Identify which cell holds the provided text, then report its [x, y] central coordinate. 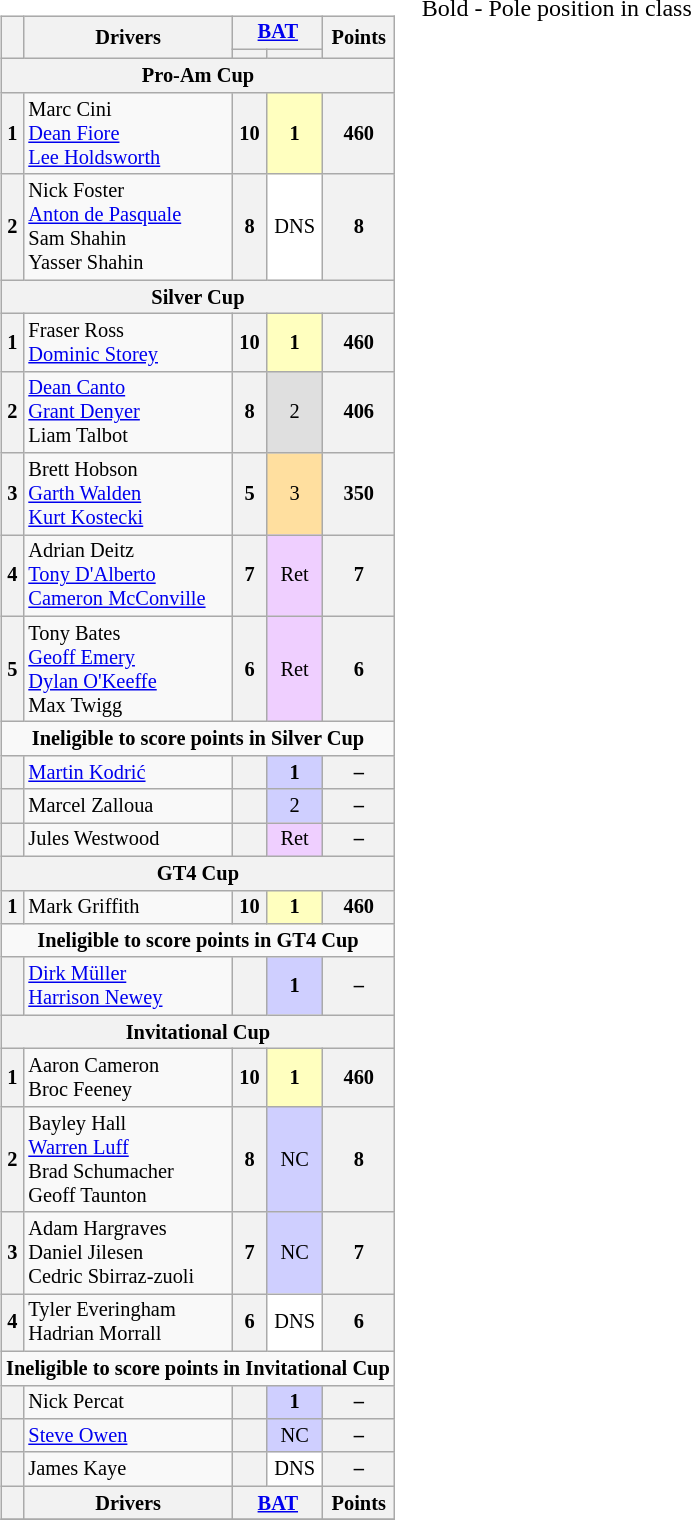
James Kaye [128, 1469]
Pro-Am Cup [198, 76]
Tyler Everingham Hadrian Morrall [128, 1323]
Marcel Zalloua [128, 806]
350 [359, 494]
Ineligible to score points in GT4 Cup [198, 941]
Silver Cup [198, 297]
Ineligible to score points in Silver Cup [198, 739]
Tony Bates Geoff Emery Dylan O'Keeffe Max Twigg [128, 669]
Fraser Ross Dominic Storey [128, 343]
Mark Griffith [128, 907]
GT4 Cup [198, 873]
Bayley Hall Warren Luff Brad Schumacher Geoff Taunton [128, 1159]
406 [359, 412]
Jules Westwood [128, 840]
Adam Hargraves Daniel Jilesen Cedric Sbirraz-zuoli [128, 1253]
Ineligible to score points in Invitational Cup [198, 1368]
Aaron Cameron Broc Feeney [128, 1078]
Marc Cini Dean Fiore Lee Holdsworth [128, 134]
Dean Canto Grant Denyer Liam Talbot [128, 412]
Martin Kodrić [128, 773]
Adrian Deitz Tony D'Alberto Cameron McConville [128, 576]
Invitational Cup [198, 1032]
Nick Foster Anton de Pasquale Sam Shahin Yasser Shahin [128, 227]
Brett Hobson Garth Walden Kurt Kostecki [128, 494]
Nick Percat [128, 1402]
Dirk Müller Harrison Newey [128, 986]
Steve Owen [128, 1436]
